Determine the (X, Y) coordinate at the center of the cell enclosing the given text.  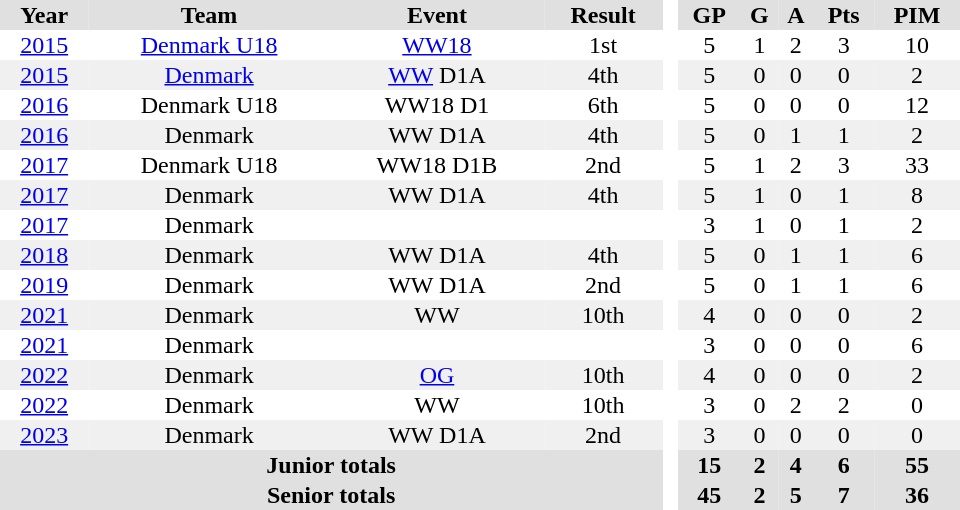
Junior totals (331, 465)
PIM (917, 15)
Senior totals (331, 495)
Pts (844, 15)
Team (209, 15)
8 (917, 195)
2018 (44, 255)
Year (44, 15)
Event (437, 15)
45 (710, 495)
A (796, 15)
WW18 D1 (437, 105)
10 (917, 45)
55 (917, 465)
G (760, 15)
OG (437, 375)
12 (917, 105)
WW18 (437, 45)
2019 (44, 285)
Result (603, 15)
7 (844, 495)
6th (603, 105)
33 (917, 165)
15 (710, 465)
1st (603, 45)
WW18 D1B (437, 165)
36 (917, 495)
2023 (44, 435)
GP (710, 15)
